Determine the [x, y] coordinate at the center of the cell enclosing the given text.  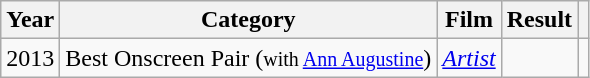
Best Onscreen Pair (with Ann Augustine) [248, 58]
2013 [30, 58]
Year [30, 20]
Film [469, 20]
Result [539, 20]
Category [248, 20]
Artist [469, 58]
